Scan for the cell matching the given text and deliver its (X, Y) coordinate at center. 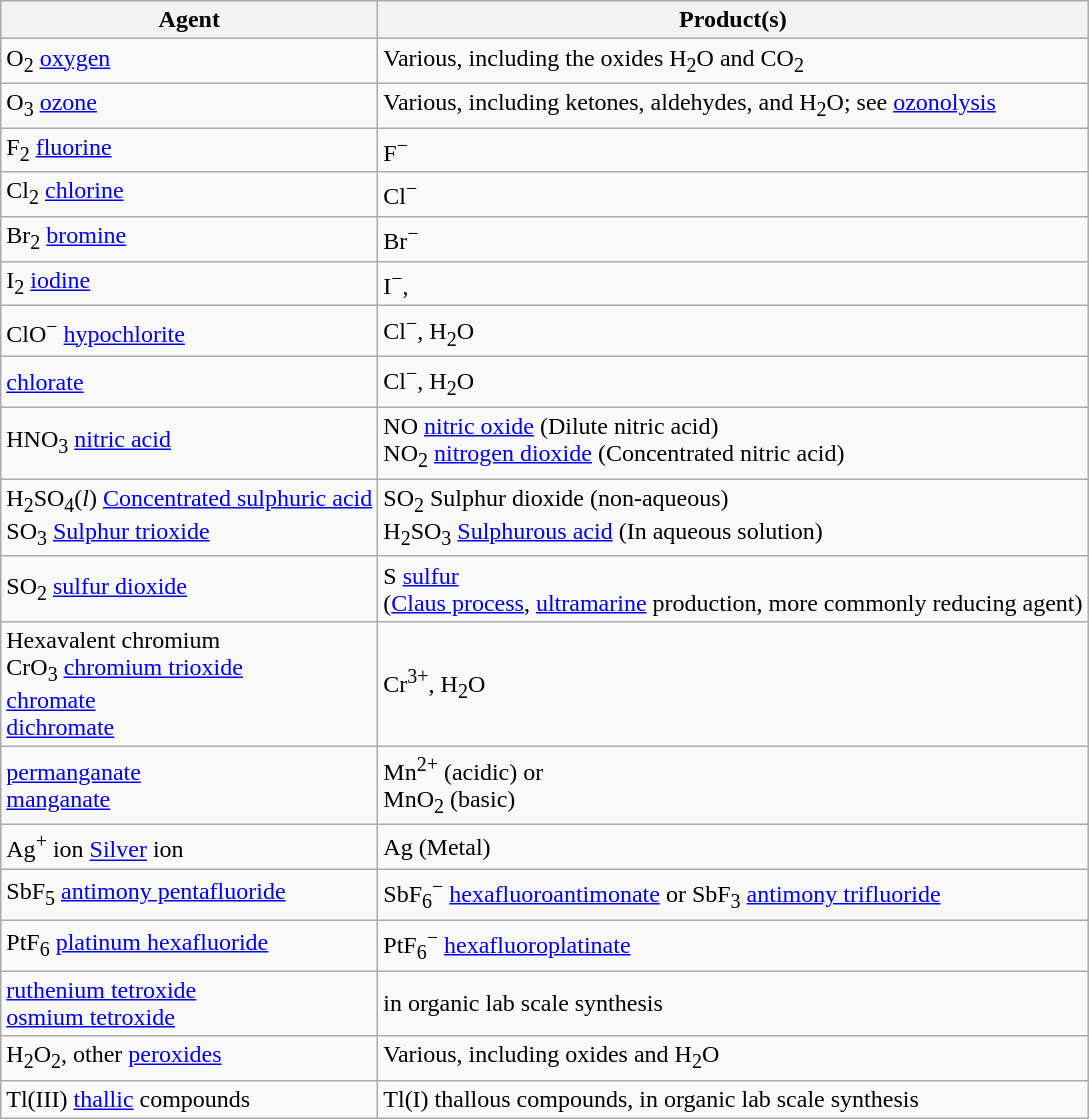
in organic lab scale synthesis (733, 1004)
I2 iodine (190, 284)
permanganate manganate (190, 786)
Cl− (733, 194)
Tl(III) thallic compounds (190, 1099)
chlorate (190, 382)
Br− (733, 240)
ClO− hypochlorite (190, 332)
Tl(I) thallous compounds, in organic lab scale synthesis (733, 1099)
Cl2 chlorine (190, 194)
Agent (190, 20)
O3 ozone (190, 105)
HNO3 nitric acid (190, 442)
H2SO4(l) Concentrated sulphuric acidSO3 Sulphur trioxide (190, 518)
Cr3+, H2O (733, 684)
H2O2, other peroxides (190, 1058)
SO2 sulfur dioxide (190, 588)
PtF6− hexafluoroplatinate (733, 946)
ruthenium tetroxide osmium tetroxide (190, 1004)
S sulfur(Claus process, ultramarine production, more commonly reducing agent) (733, 588)
F2 fluorine (190, 150)
Product(s) (733, 20)
SbF6− hexafluoroantimonate or SbF3 antimony trifluoride (733, 894)
Mn2+ (acidic) orMnO2 (basic) (733, 786)
I−, (733, 284)
NO nitric oxide (Dilute nitric acid)NO2 nitrogen dioxide (Concentrated nitric acid) (733, 442)
Ag+ ion Silver ion (190, 848)
Ag (Metal) (733, 848)
Various, including ketones, aldehydes, and H2O; see ozonolysis (733, 105)
SO2 Sulphur dioxide (non-aqueous)H2SO3 Sulphurous acid (In aqueous solution) (733, 518)
Various, including the oxides H2O and CO2 (733, 61)
Hexavalent chromiumCrO3 chromium trioxide chromate dichromate (190, 684)
F− (733, 150)
O2 oxygen (190, 61)
Various, including oxides and H2O (733, 1058)
SbF5 antimony pentafluoride (190, 894)
PtF6 platinum hexafluoride (190, 946)
Br2 bromine (190, 240)
